Identify which cell holds the provided text, then report its [X, Y] central coordinate. 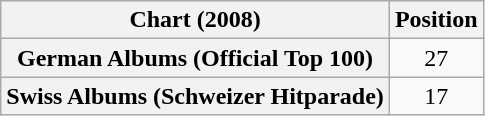
Chart (2008) [196, 20]
German Albums (Official Top 100) [196, 58]
17 [436, 96]
Position [436, 20]
Swiss Albums (Schweizer Hitparade) [196, 96]
27 [436, 58]
